Detect which cell encompasses the target text, then output its (X, Y) center coordinate. 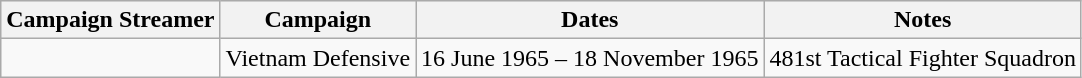
Campaign (318, 20)
16 June 1965 – 18 November 1965 (590, 58)
Vietnam Defensive (318, 58)
Dates (590, 20)
481st Tactical Fighter Squadron (923, 58)
Notes (923, 20)
Campaign Streamer (110, 20)
